Return the (X, Y) coordinate for the center point of the cell that contains the specified text.  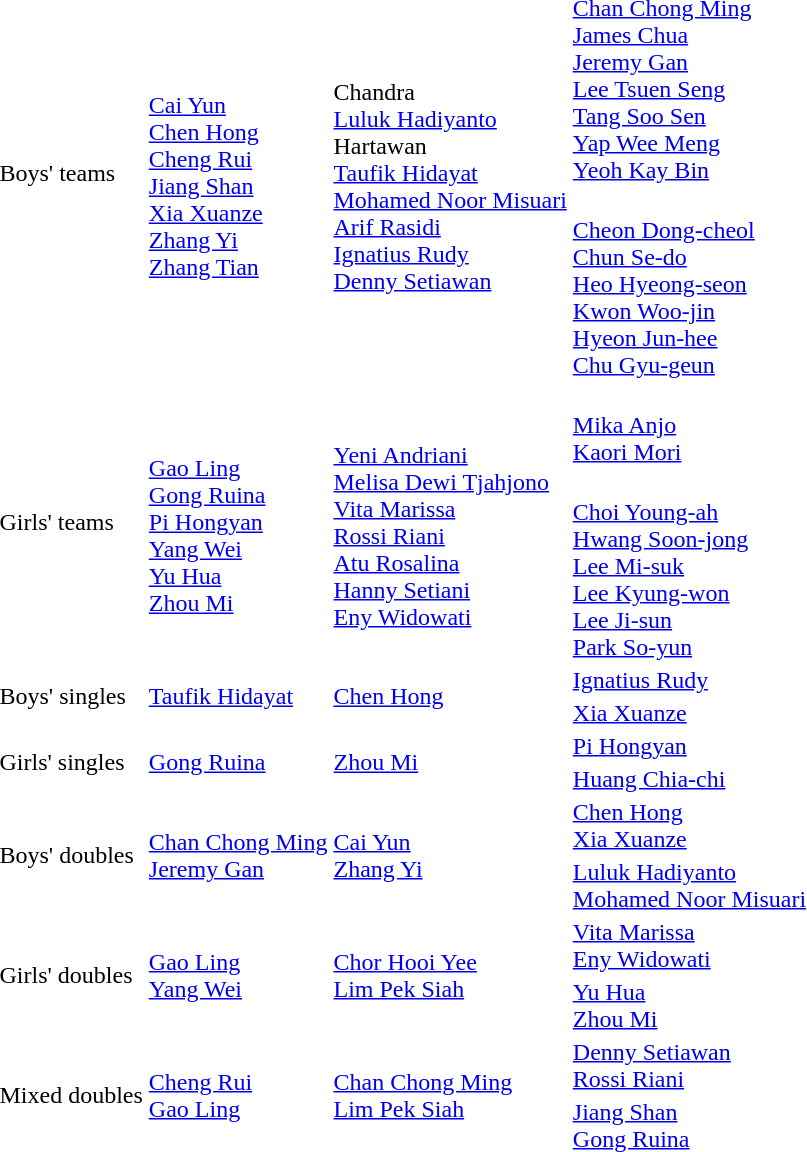
Yu Hua Zhou Mi (689, 1006)
Xia Xuanze (689, 713)
Ignatius Rudy (689, 680)
Zhou Mi (450, 762)
Gong Ruina (238, 762)
Yeni AndrianiMelisa Dewi TjahjonoVita MarissaRossi RianiAtu RosalinaHanny SetianiEny Widowati (450, 522)
Chen Hong (450, 696)
Chen Hong Xia Xuanze (689, 826)
Vita Marissa Eny Widowati (689, 946)
Denny Setiawan Rossi Riani (689, 1066)
Gao LingGong RuinaPi HongyanYang WeiYu HuaZhou Mi (238, 522)
Taufik Hidayat (238, 696)
Cheon Dong-cheolChun Se-doHeo Hyeong-seonKwon Woo-jinHyeon Jun-heeChu Gyu-geun (689, 284)
Chor Hooi Yee Lim Pek Siah (450, 976)
Choi Young-ahHwang Soon-jongLee Mi-sukLee Kyung-wonLee Ji-sunPark So-yun (689, 566)
Pi Hongyan (689, 746)
Huang Chia-chi (689, 779)
Gao Ling Yang Wei (238, 976)
Cai Yun Zhang Yi (450, 856)
Chan Chong Ming Jeremy Gan (238, 856)
Luluk Hadiyanto Mohamed Noor Misuari (689, 886)
Mika AnjoKaori Mori (689, 425)
